Return (X, Y) of the center of cell containing provided text 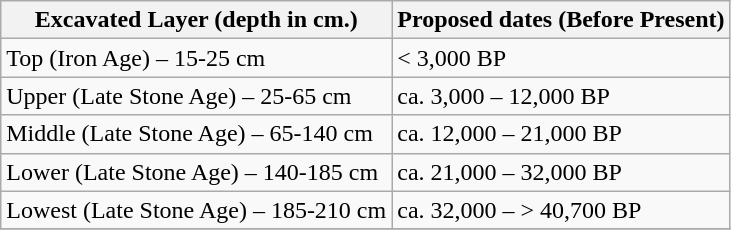
Top (Iron Age) – 15-25 cm (196, 58)
Lower (Late Stone Age) – 140-185 cm (196, 172)
Lowest (Late Stone Age) – 185-210 cm (196, 210)
ca. 32,000 – > 40,700 BP (561, 210)
< 3,000 BP (561, 58)
Excavated Layer (depth in cm.) (196, 20)
ca. 3,000 – 12,000 BP (561, 96)
Middle (Late Stone Age) – 65-140 cm (196, 134)
Upper (Late Stone Age) – 25-65 cm (196, 96)
ca. 12,000 – 21,000 BP (561, 134)
ca. 21,000 – 32,000 BP (561, 172)
Proposed dates (Before Present) (561, 20)
